Extract the (X, Y) coordinate from the center of the cell holding the provided text.  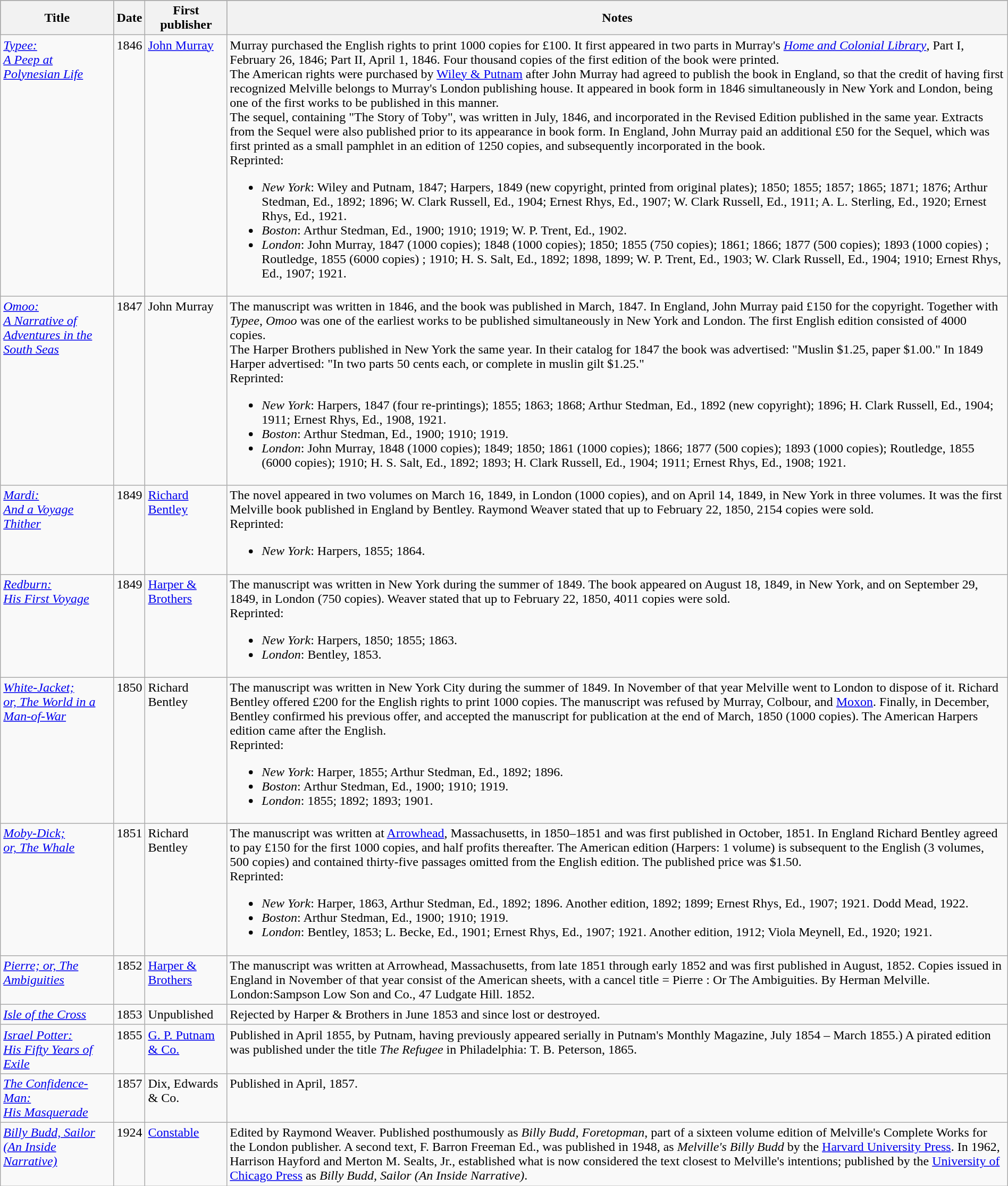
1846 (130, 166)
Unpublished (186, 1014)
Pierre; or, The Ambiguities (57, 980)
1924 (130, 1154)
Moby-Dick; or, The Whale (57, 889)
Constable (186, 1154)
Billy Budd, Sailor (An Inside Narrative) (57, 1154)
Mardi: And a Voyage Thither (57, 529)
1847 (130, 391)
Omoo: A Narrative of Adventures in the South Seas (57, 391)
1853 (130, 1014)
1857 (130, 1098)
Notes (617, 18)
Title (57, 18)
Israel Potter: His Fifty Years of Exile (57, 1049)
1852 (130, 980)
Dix, Edwards & Co. (186, 1098)
Date (130, 18)
G. P. Putnam & Co. (186, 1049)
The Confidence-Man: His Masquerade (57, 1098)
Redburn: His First Voyage (57, 626)
1851 (130, 889)
Isle of the Cross (57, 1014)
Rejected by Harper & Brothers in June 1853 and since lost or destroyed. (617, 1014)
First publisher (186, 18)
White-Jacket; or, The World in a Man-of-War (57, 751)
Typee: A Peep at Polynesian Life (57, 166)
1855 (130, 1049)
1850 (130, 751)
Published in April, 1857. (617, 1098)
